Identify which cell holds the provided text, then report its [x, y] central coordinate. 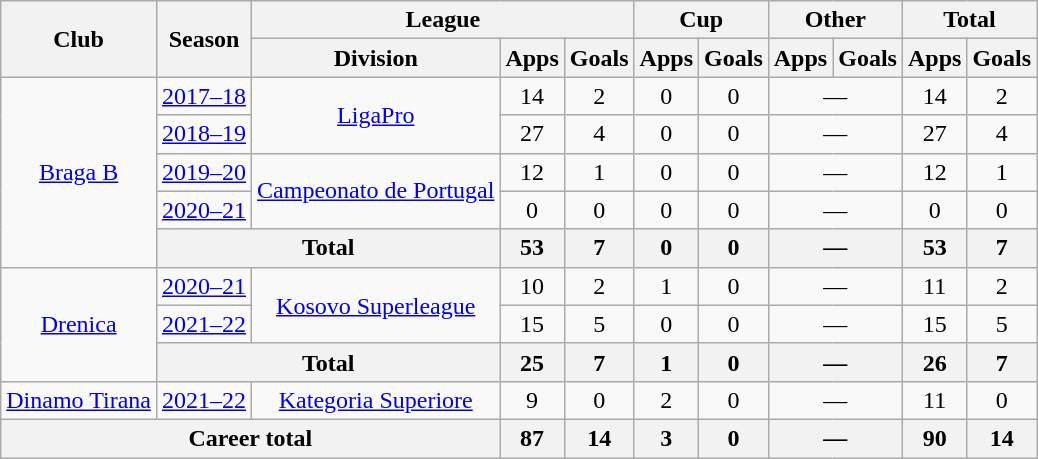
10 [532, 286]
26 [934, 362]
9 [532, 400]
3 [666, 438]
2017–18 [204, 96]
Other [835, 20]
Kosovo Superleague [376, 305]
25 [532, 362]
LigaPro [376, 115]
2019–20 [204, 172]
Club [79, 39]
League [444, 20]
Drenica [79, 324]
87 [532, 438]
Kategoria Superiore [376, 400]
Campeonato de Portugal [376, 191]
Division [376, 58]
Dinamo Tirana [79, 400]
Cup [701, 20]
Season [204, 39]
Braga B [79, 172]
2018–19 [204, 134]
Career total [250, 438]
90 [934, 438]
